Extract the [X, Y] coordinate from the center of the cell holding the provided text.  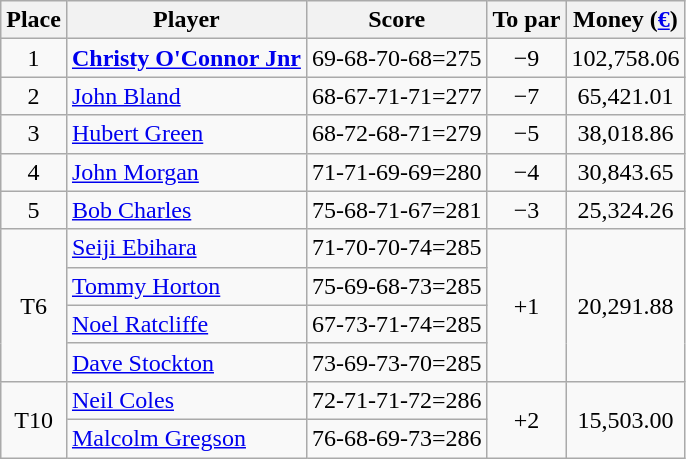
75-68-71-67=281 [396, 210]
Christy O'Connor Jnr [186, 58]
75-69-68-73=285 [396, 286]
Player [186, 20]
−9 [526, 58]
John Bland [186, 96]
T10 [34, 419]
Score [396, 20]
72-71-71-72=286 [396, 400]
15,503.00 [626, 419]
2 [34, 96]
5 [34, 210]
Neil Coles [186, 400]
John Morgan [186, 172]
To par [526, 20]
67-73-71-74=285 [396, 324]
69-68-70-68=275 [396, 58]
T6 [34, 305]
−5 [526, 134]
71-70-70-74=285 [396, 248]
30,843.65 [626, 172]
102,758.06 [626, 58]
20,291.88 [626, 305]
38,018.86 [626, 134]
−7 [526, 96]
−4 [526, 172]
Tommy Horton [186, 286]
68-67-71-71=277 [396, 96]
Place [34, 20]
73-69-73-70=285 [396, 362]
68-72-68-71=279 [396, 134]
+1 [526, 305]
Malcolm Gregson [186, 438]
Money (€) [626, 20]
Bob Charles [186, 210]
25,324.26 [626, 210]
3 [34, 134]
Noel Ratcliffe [186, 324]
4 [34, 172]
Hubert Green [186, 134]
Seiji Ebihara [186, 248]
71-71-69-69=280 [396, 172]
−3 [526, 210]
+2 [526, 419]
76-68-69-73=286 [396, 438]
Dave Stockton [186, 362]
65,421.01 [626, 96]
1 [34, 58]
